Return [X, Y] of the center of cell containing provided text 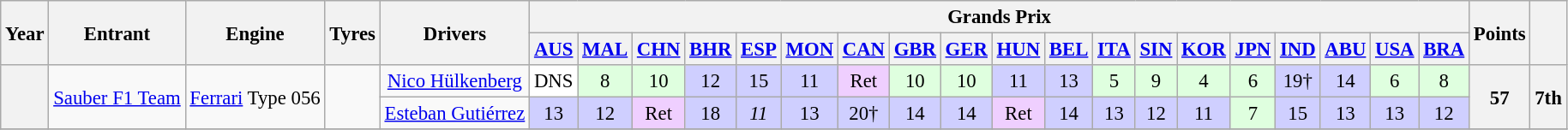
18 [711, 114]
Year [25, 32]
9 [1156, 81]
7 [1253, 114]
IND [1298, 50]
GER [966, 50]
KOR [1204, 50]
7th [1548, 97]
CHN [658, 50]
5 [1114, 81]
4 [1204, 81]
Ferrari Type 056 [255, 97]
Drivers [454, 32]
MAL [605, 50]
ABU [1346, 50]
BEL [1069, 50]
Tyres [352, 32]
Nico Hülkenberg [454, 81]
20† [863, 114]
Grands Prix [1000, 17]
BHR [711, 50]
ITA [1114, 50]
MON [809, 50]
Points [1500, 32]
BRA [1444, 50]
AUS [554, 50]
Engine [255, 32]
Entrant [117, 32]
GBR [915, 50]
USA [1395, 50]
19† [1298, 81]
DNS [554, 81]
HUN [1018, 50]
Esteban Gutiérrez [454, 114]
57 [1500, 97]
Sauber F1 Team [117, 97]
ESP [759, 50]
CAN [863, 50]
JPN [1253, 50]
SIN [1156, 50]
